Determine the [X, Y] coordinate at the center of the cell enclosing the given text.  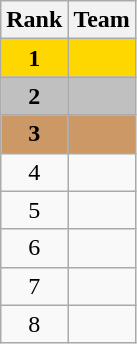
7 [34, 286]
4 [34, 172]
1 [34, 58]
2 [34, 96]
8 [34, 324]
5 [34, 210]
3 [34, 134]
Rank [34, 20]
6 [34, 248]
Team [102, 20]
